Capture the cell that displays the provided text and extract its [x, y] central coordinate. 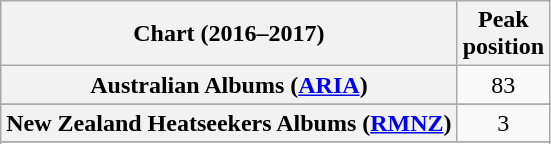
New Zealand Heatseekers Albums (RMNZ) [229, 123]
Peak position [503, 34]
Australian Albums (ARIA) [229, 85]
Chart (2016–2017) [229, 34]
3 [503, 123]
83 [503, 85]
